Provide the (X, Y) coordinate of the cell's center where the given text is located.  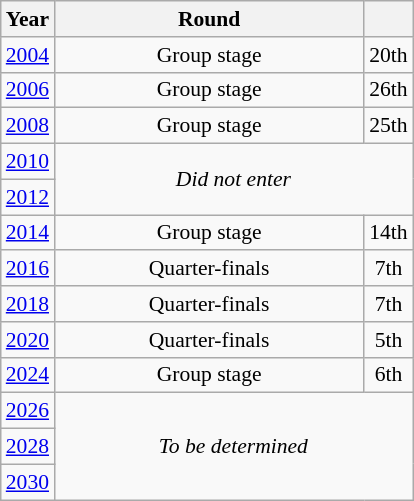
26th (388, 90)
Did not enter (234, 180)
2004 (28, 55)
5th (388, 340)
2014 (28, 233)
2008 (28, 126)
2026 (28, 411)
6th (388, 375)
14th (388, 233)
25th (388, 126)
2018 (28, 304)
2016 (28, 269)
2030 (28, 482)
2020 (28, 340)
2028 (28, 447)
Round (209, 19)
2012 (28, 197)
To be determined (234, 446)
2010 (28, 162)
2006 (28, 90)
20th (388, 55)
2024 (28, 375)
Year (28, 19)
